Provide the (X, Y) coordinate of the cell's center where the given text is located.  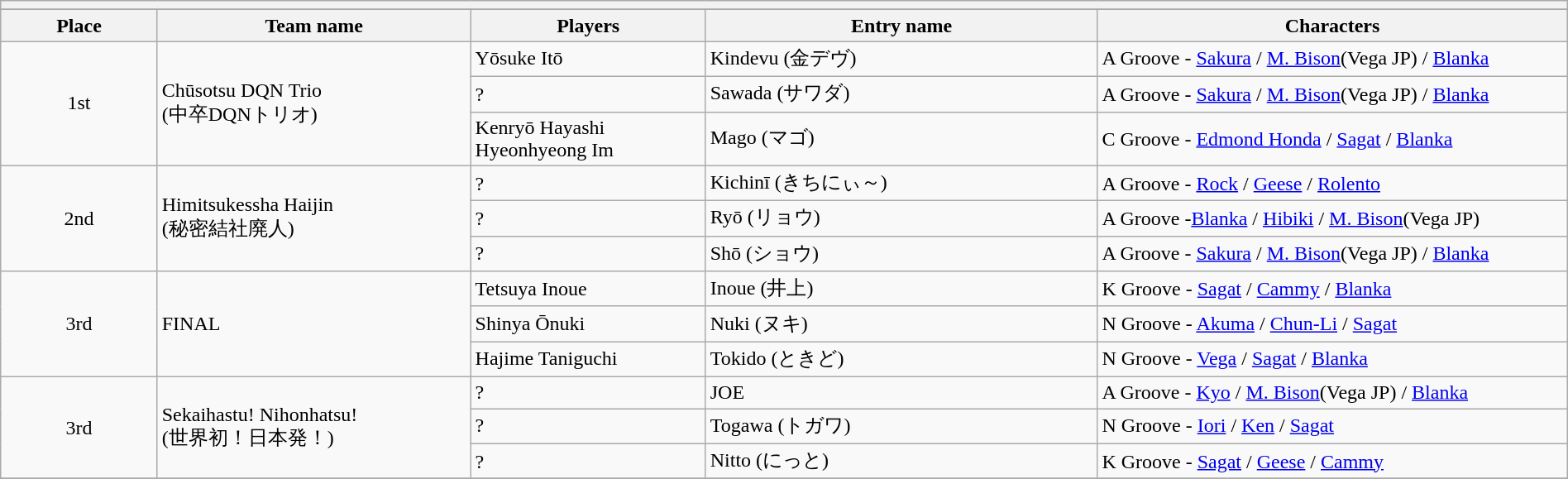
Nuki (ヌキ) (901, 324)
Tokido (ときど) (901, 359)
Nitto (にっと) (901, 462)
A Groove -Blanka / Hibiki / M. Bison(Vega JP) (1332, 218)
Kichinī (きちにぃ～) (901, 184)
Team name (314, 26)
Shinya Ōnuki (588, 324)
2nd (79, 218)
Yōsuke Itō (588, 60)
Sekaihastu! Nihonhatsu!(世界初！日本発！) (314, 427)
Sawada (サワダ) (901, 94)
N Groove - Vega / Sagat / Blanka (1332, 359)
C Groove - Edmond Honda / Sagat / Blanka (1332, 139)
Shō (ショウ) (901, 253)
Kenryō HayashiHyeonhyeong Im (588, 139)
Himitsukessha Haijin(秘密結社廃人) (314, 218)
N Groove - Iori / Ken / Sagat (1332, 427)
N Groove - Akuma / Chun-Li / Sagat (1332, 324)
K Groove - Sagat / Geese / Cammy (1332, 462)
Ryō (リョウ) (901, 218)
K Groove - Sagat / Cammy / Blanka (1332, 290)
Tetsuya Inoue (588, 290)
Mago (マゴ) (901, 139)
A Groove - Kyo / M. Bison(Vega JP) / Blanka (1332, 392)
Kindevu (金デヴ) (901, 60)
FINAL (314, 324)
1st (79, 103)
JOE (901, 392)
Hajime Taniguchi (588, 359)
Entry name (901, 26)
Chūsotsu DQN Trio(中卒DQNトリオ) (314, 103)
Place (79, 26)
Togawa (トガワ) (901, 427)
Players (588, 26)
Inoue (井上) (901, 290)
Characters (1332, 26)
A Groove - Rock / Geese / Rolento (1332, 184)
